Locate the cell with the specified text and output its [X, Y] center coordinate. 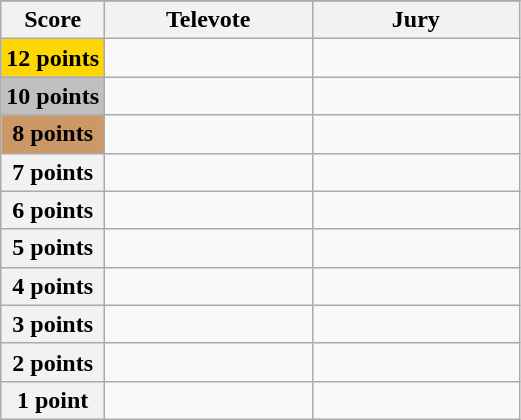
6 points [53, 210]
2 points [53, 362]
5 points [53, 248]
4 points [53, 286]
1 point [53, 400]
7 points [53, 172]
10 points [53, 96]
Score [53, 20]
Jury [416, 20]
8 points [53, 134]
12 points [53, 58]
Televote [209, 20]
3 points [53, 324]
